Detect which cell encompasses the target text, then output its [x, y] center coordinate. 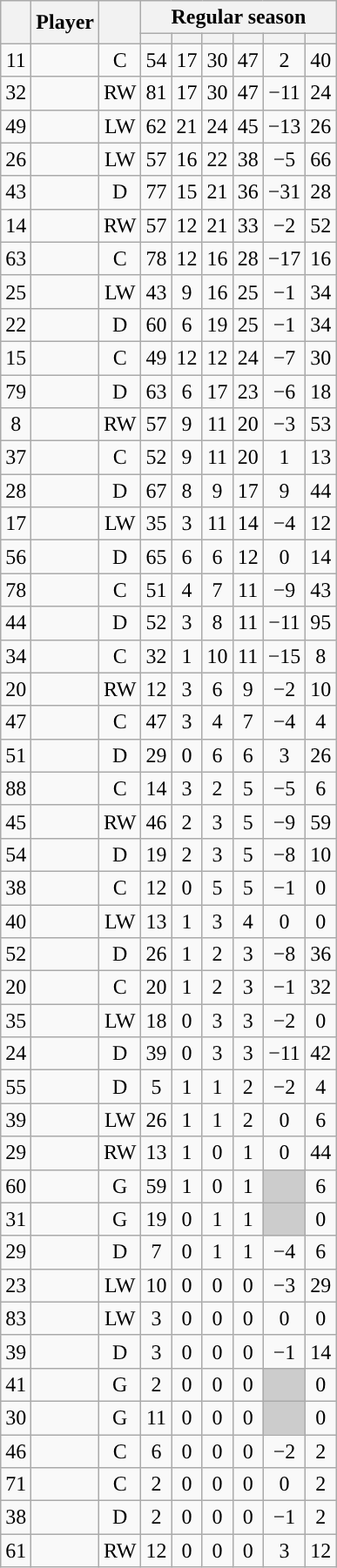
33 [247, 225]
31 [16, 1219]
41 [16, 1384]
62 [157, 126]
65 [157, 557]
−15 [284, 656]
83 [16, 1318]
88 [16, 788]
−31 [284, 192]
71 [16, 1484]
81 [157, 93]
79 [16, 391]
Regular season [239, 17]
66 [320, 159]
53 [320, 425]
Player [65, 23]
56 [16, 557]
61 [16, 1551]
37 [16, 458]
55 [16, 1087]
95 [320, 623]
42 [320, 1054]
77 [157, 192]
−7 [284, 358]
67 [157, 491]
−6 [284, 391]
−13 [284, 126]
−17 [284, 258]
